Extract the [X, Y] coordinate from the center of the cell holding the provided text.  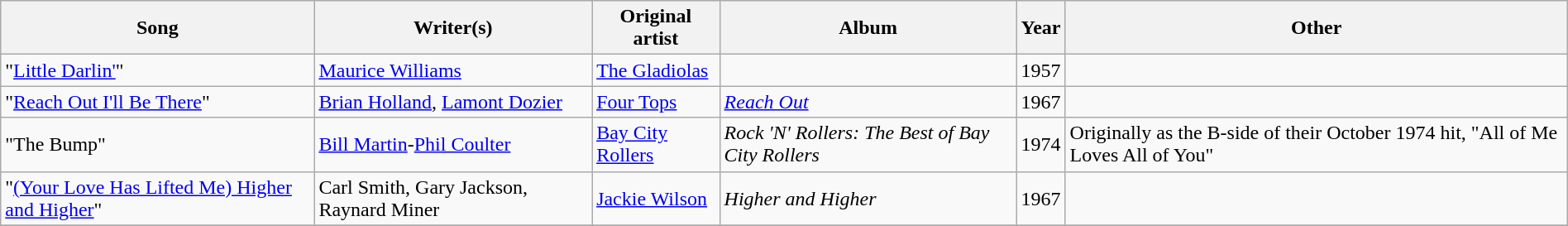
Originally as the B-side of their October 1974 hit, "All of Me Loves All of You" [1317, 144]
Reach Out [868, 102]
1974 [1040, 144]
"Little Darlin'" [157, 70]
Bill Martin-Phil Coulter [453, 144]
Song [157, 28]
Carl Smith, Gary Jackson, Raynard Miner [453, 199]
Album [868, 28]
1957 [1040, 70]
"The Bump" [157, 144]
Four Tops [656, 102]
Other [1317, 28]
"Reach Out I'll Be There" [157, 102]
Year [1040, 28]
The Gladiolas [656, 70]
Brian Holland, Lamont Dozier [453, 102]
Maurice Williams [453, 70]
Jackie Wilson [656, 199]
"(Your Love Has Lifted Me) Higher and Higher" [157, 199]
Original artist [656, 28]
Bay City Rollers [656, 144]
Rock 'N' Rollers: The Best of Bay City Rollers [868, 144]
Writer(s) [453, 28]
Higher and Higher [868, 199]
